Scan for the cell matching the given text and deliver its [X, Y] coordinate at center. 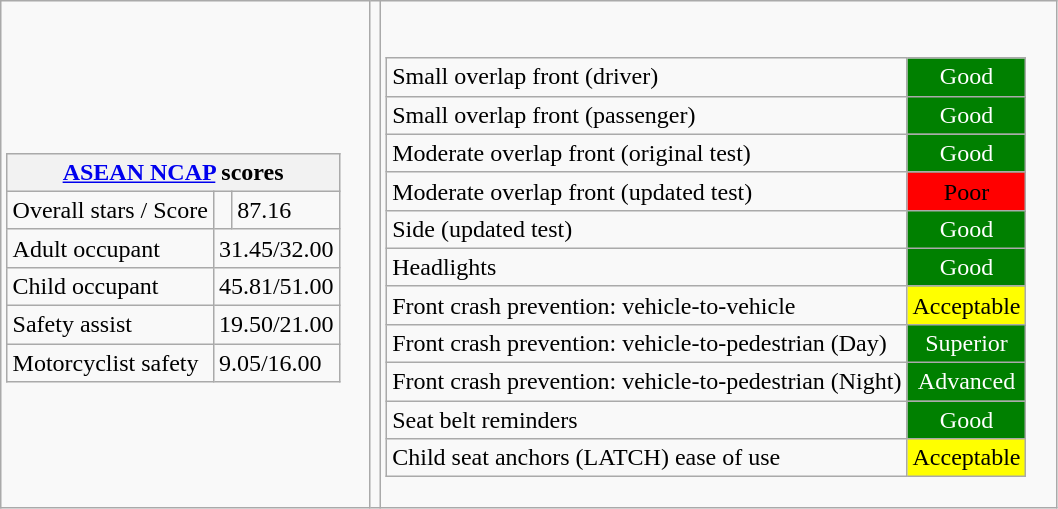
Side (updated test) [647, 229]
9.05/16.00 [276, 363]
Moderate overlap front (updated test) [647, 191]
Headlights [647, 267]
Motorcyclist safety [110, 363]
Poor [966, 191]
Small overlap front (driver) [647, 77]
Moderate overlap front (original test) [647, 153]
Front crash prevention: vehicle-to-vehicle [647, 305]
ASEAN NCAP scores [173, 172]
45.81/51.00 [276, 286]
Front crash prevention: vehicle-to-pedestrian (Night) [647, 382]
Child seat anchors (LATCH) ease of use [647, 458]
Safety assist [110, 324]
Front crash prevention: vehicle-to-pedestrian (Day) [647, 343]
Overall stars / Score [110, 210]
19.50/21.00 [276, 324]
Superior [966, 343]
Advanced [966, 382]
Adult occupant [110, 248]
Seat belt reminders [647, 420]
87.16 [286, 210]
Child occupant [110, 286]
Small overlap front (passenger) [647, 115]
31.45/32.00 [276, 248]
